Detect which cell encompasses the target text, then output its [X, Y] center coordinate. 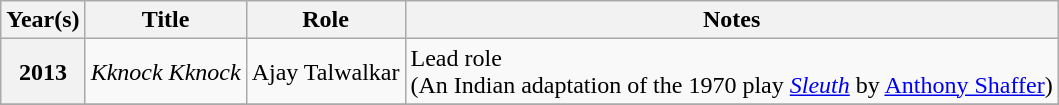
2013 [43, 72]
Notes [732, 20]
Title [166, 20]
Ajay Talwalkar [326, 72]
Kknock Kknock [166, 72]
Year(s) [43, 20]
Role [326, 20]
Lead role(An Indian adaptation of the 1970 play Sleuth by Anthony Shaffer) [732, 72]
